Find where the given text appears and provide that cell's center as (x, y) coordinate. 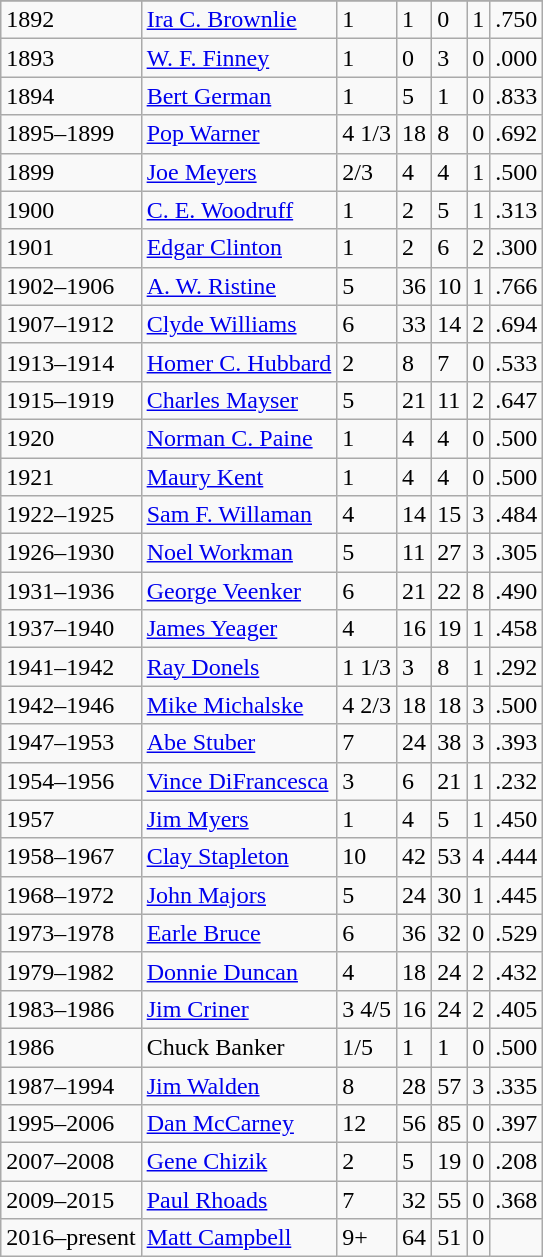
A. W. Ristine (239, 286)
Vince DiFrancesca (239, 781)
1895–1899 (71, 134)
Clay Stapleton (239, 857)
.445 (516, 895)
Earle Bruce (239, 933)
1931–1936 (71, 591)
51 (450, 1238)
.300 (516, 248)
1937–1940 (71, 629)
1987–1994 (71, 1085)
Norman C. Paine (239, 438)
64 (414, 1238)
3 4/5 (367, 1009)
2007–2008 (71, 1162)
Mike Michalske (239, 705)
2009–2015 (71, 1200)
.490 (516, 591)
.450 (516, 819)
1915–1919 (71, 400)
John Majors (239, 895)
9+ (367, 1238)
1901 (71, 248)
Gene Chizik (239, 1162)
.432 (516, 971)
1902–1906 (71, 286)
Jim Walden (239, 1085)
1/5 (367, 1047)
Jim Criner (239, 1009)
42 (414, 857)
.647 (516, 400)
57 (450, 1085)
85 (450, 1124)
Maury Kent (239, 477)
30 (450, 895)
2/3 (367, 172)
.000 (516, 58)
.766 (516, 286)
1973–1978 (71, 933)
1892 (71, 20)
1941–1942 (71, 667)
4 2/3 (367, 705)
Clyde Williams (239, 324)
53 (450, 857)
Sam F. Willaman (239, 515)
1947–1953 (71, 743)
.397 (516, 1124)
Abe Stuber (239, 743)
.692 (516, 134)
Ray Donels (239, 667)
.750 (516, 20)
.232 (516, 781)
Ira C. Brownlie (239, 20)
1899 (71, 172)
1986 (71, 1047)
1968–1972 (71, 895)
1958–1967 (71, 857)
.305 (516, 553)
.292 (516, 667)
George Veenker (239, 591)
Joe Meyers (239, 172)
27 (450, 553)
.393 (516, 743)
.208 (516, 1162)
1907–1912 (71, 324)
1979–1982 (71, 971)
.405 (516, 1009)
12 (367, 1124)
2016–present (71, 1238)
33 (414, 324)
1954–1956 (71, 781)
1900 (71, 210)
Donnie Duncan (239, 971)
1942–1946 (71, 705)
1913–1914 (71, 362)
15 (450, 515)
1894 (71, 96)
1922–1925 (71, 515)
22 (450, 591)
Pop Warner (239, 134)
Noel Workman (239, 553)
1926–1930 (71, 553)
.529 (516, 933)
38 (450, 743)
1983–1986 (71, 1009)
.444 (516, 857)
Homer C. Hubbard (239, 362)
Charles Mayser (239, 400)
W. F. Finney (239, 58)
.335 (516, 1085)
1920 (71, 438)
4 1/3 (367, 134)
56 (414, 1124)
.368 (516, 1200)
C. E. Woodruff (239, 210)
Dan McCarney (239, 1124)
Paul Rhoads (239, 1200)
Bert German (239, 96)
1893 (71, 58)
Chuck Banker (239, 1047)
Edgar Clinton (239, 248)
James Yeager (239, 629)
1921 (71, 477)
55 (450, 1200)
1995–2006 (71, 1124)
.694 (516, 324)
.533 (516, 362)
Matt Campbell (239, 1238)
1 1/3 (367, 667)
.484 (516, 515)
.313 (516, 210)
28 (414, 1085)
1957 (71, 819)
.458 (516, 629)
.833 (516, 96)
Jim Myers (239, 819)
